Capture the cell that displays the provided text and extract its [X, Y] central coordinate. 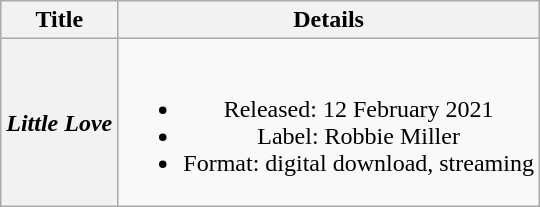
Little Love [60, 122]
Released: 12 February 2021Label: Robbie MillerFormat: digital download, streaming [329, 122]
Details [329, 20]
Title [60, 20]
